Output the [x, y] coordinate of the center of the cell containing the given text.  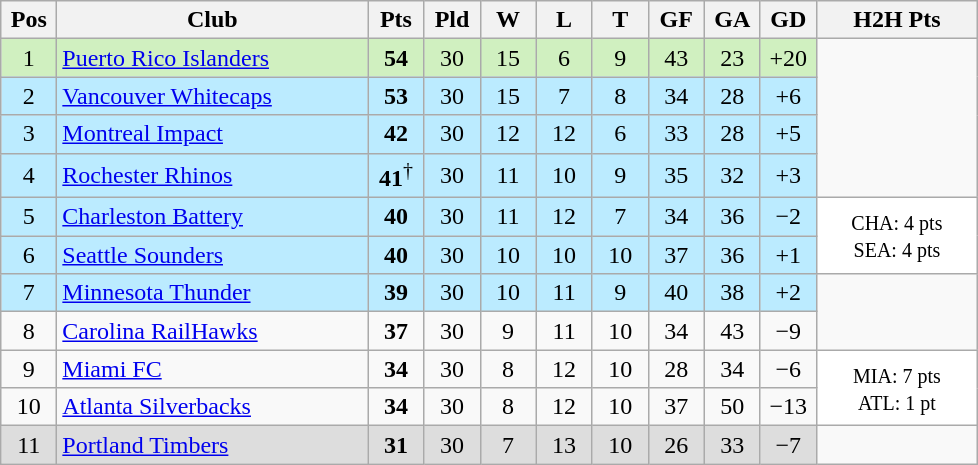
GA [732, 20]
1 [29, 58]
Miami FC [212, 369]
CHA: 4 ptsSEA: 4 pts [896, 236]
−7 [788, 445]
T [620, 20]
35 [676, 176]
41† [396, 176]
Charleston Battery [212, 217]
38 [732, 293]
4 [29, 176]
+5 [788, 134]
Seattle Sounders [212, 255]
26 [676, 445]
W [508, 20]
GD [788, 20]
53 [396, 96]
2 [29, 96]
54 [396, 58]
−9 [788, 331]
+3 [788, 176]
−13 [788, 407]
Vancouver Whitecaps [212, 96]
−6 [788, 369]
Pos [29, 20]
Montreal Impact [212, 134]
−2 [788, 217]
+1 [788, 255]
+2 [788, 293]
42 [396, 134]
+20 [788, 58]
Club [212, 20]
Rochester Rhinos [212, 176]
32 [732, 176]
31 [396, 445]
MIA: 7 ptsATL: 1 pt [896, 388]
Minnesota Thunder [212, 293]
GF [676, 20]
23 [732, 58]
Puerto Rico Islanders [212, 58]
Pld [452, 20]
13 [564, 445]
50 [732, 407]
H2H Pts [896, 20]
L [564, 20]
Portland Timbers [212, 445]
Carolina RailHawks [212, 331]
+6 [788, 96]
39 [396, 293]
3 [29, 134]
Atlanta Silverbacks [212, 407]
Pts [396, 20]
5 [29, 217]
